Determine the (X, Y) coordinate at the center of the cell enclosing the given text.  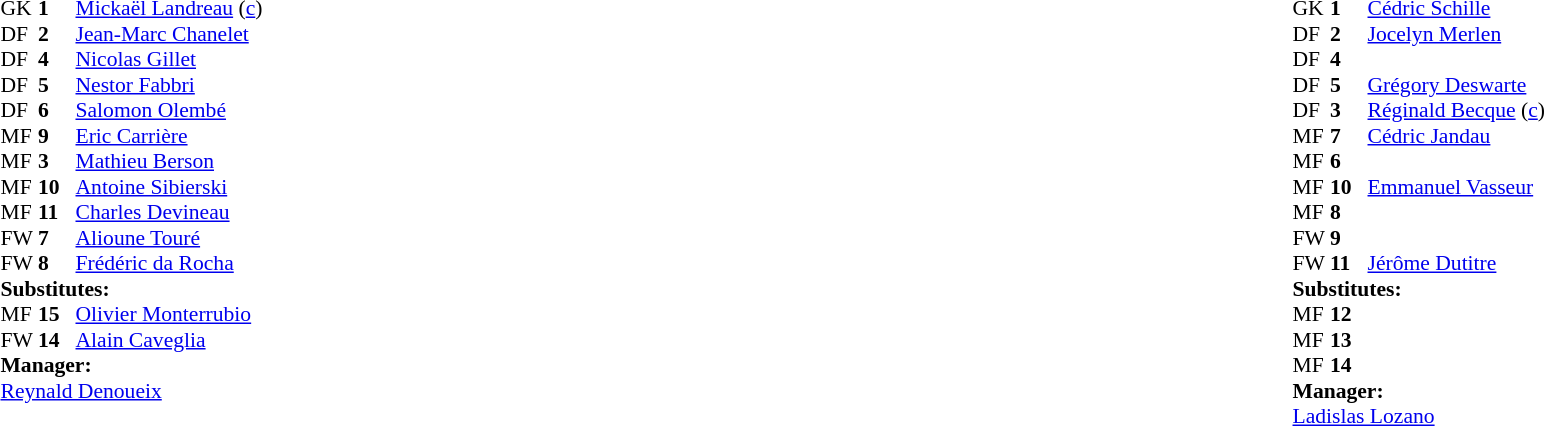
12 (1349, 315)
Antoine Sibierski (170, 187)
13 (1349, 340)
15 (57, 315)
Nicolas Gillet (170, 59)
Alioune Touré (170, 238)
Frédéric da Rocha (170, 263)
Salomon Olembé (170, 111)
Olivier Monterrubio (170, 315)
Reynald Denoueix (131, 391)
Charles Devineau (170, 213)
Mathieu Berson (170, 161)
Eric Carrière (170, 136)
Substitutes: (131, 289)
Jean-Marc Chanelet (170, 34)
Manager: (131, 365)
Alain Caveglia (170, 340)
Nestor Fabbri (170, 85)
